Determine the (x, y) coordinate at the center of the cell enclosing the given text.  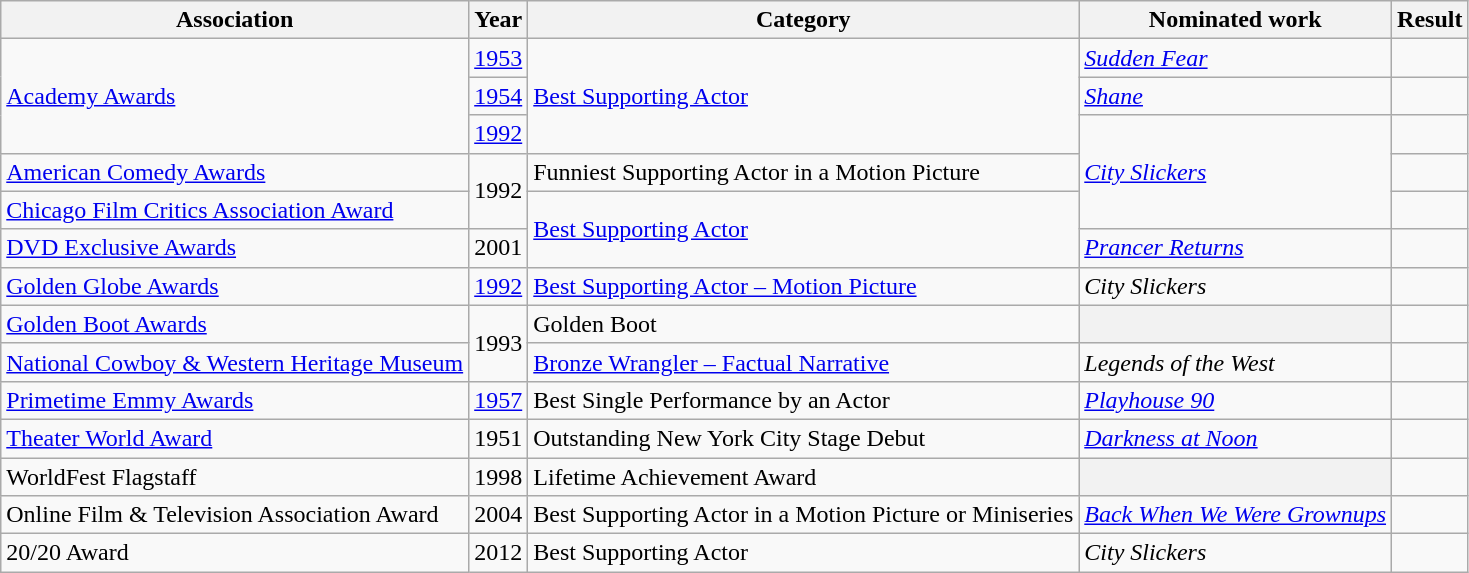
Bronze Wrangler – Factual Narrative (804, 362)
Prancer Returns (1236, 248)
1993 (498, 343)
American Comedy Awards (235, 172)
Sudden Fear (1236, 58)
Legends of the West (1236, 362)
Best Single Performance by an Actor (804, 400)
Playhouse 90 (1236, 400)
Result (1430, 20)
Online Film & Television Association Award (235, 515)
2004 (498, 515)
Darkness at Noon (1236, 438)
Shane (1236, 96)
Primetime Emmy Awards (235, 400)
Theater World Award (235, 438)
Year (498, 20)
20/20 Award (235, 553)
Best Supporting Actor – Motion Picture (804, 286)
Academy Awards (235, 96)
Golden Globe Awards (235, 286)
WorldFest Flagstaff (235, 477)
2012 (498, 553)
2001 (498, 248)
Golden Boot (804, 324)
1957 (498, 400)
National Cowboy & Western Heritage Museum (235, 362)
1998 (498, 477)
Golden Boot Awards (235, 324)
Outstanding New York City Stage Debut (804, 438)
Lifetime Achievement Award (804, 477)
1953 (498, 58)
Association (235, 20)
Category (804, 20)
Best Supporting Actor in a Motion Picture or Miniseries (804, 515)
1954 (498, 96)
Chicago Film Critics Association Award (235, 210)
Back When We Were Grownups (1236, 515)
1951 (498, 438)
DVD Exclusive Awards (235, 248)
Funniest Supporting Actor in a Motion Picture (804, 172)
Nominated work (1236, 20)
